Scan for the cell matching the given text and deliver its (x, y) coordinate at center. 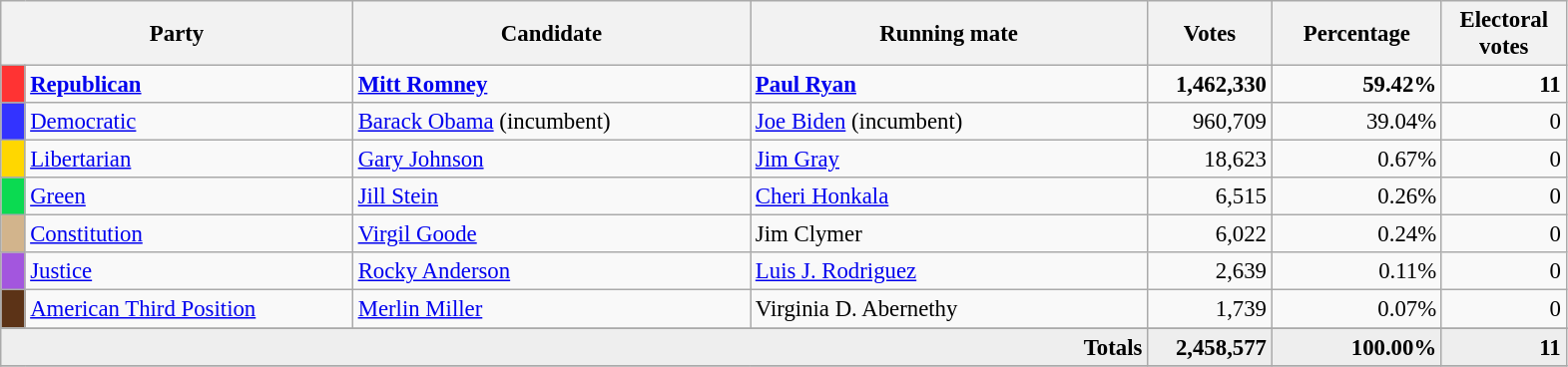
0.26% (1356, 196)
1,462,330 (1210, 85)
Electoral votes (1503, 34)
100.00% (1356, 347)
6,022 (1210, 234)
0.24% (1356, 234)
1,739 (1210, 309)
Luis J. Rodriguez (949, 272)
Merlin Miller (551, 309)
0.11% (1356, 272)
Jim Clymer (949, 234)
2,639 (1210, 272)
Virgil Goode (551, 234)
Percentage (1356, 34)
Candidate (551, 34)
Gary Johnson (551, 160)
Totals (575, 347)
Joe Biden (incumbent) (949, 122)
Republican (189, 85)
Green (189, 196)
Libertarian (189, 160)
American Third Position (189, 309)
Constitution (189, 234)
18,623 (1210, 160)
59.42% (1356, 85)
Cheri Honkala (949, 196)
Jill Stein (551, 196)
Jim Gray (949, 160)
Party (178, 34)
6,515 (1210, 196)
Justice (189, 272)
2,458,577 (1210, 347)
Virginia D. Abernethy (949, 309)
960,709 (1210, 122)
0.67% (1356, 160)
0.07% (1356, 309)
Mitt Romney (551, 85)
Barack Obama (incumbent) (551, 122)
Democratic (189, 122)
Rocky Anderson (551, 272)
39.04% (1356, 122)
Votes (1210, 34)
Paul Ryan (949, 85)
Running mate (949, 34)
